Pinpoint the cell where the given text exists, returning its (x, y) midpoint coordinate. 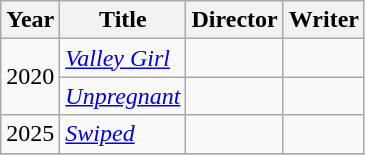
Unpregnant (123, 96)
2020 (30, 77)
Valley Girl (123, 58)
Swiped (123, 134)
Director (234, 20)
Title (123, 20)
2025 (30, 134)
Writer (324, 20)
Year (30, 20)
